Provide the [x, y] coordinate of the cell's center where the given text is located.  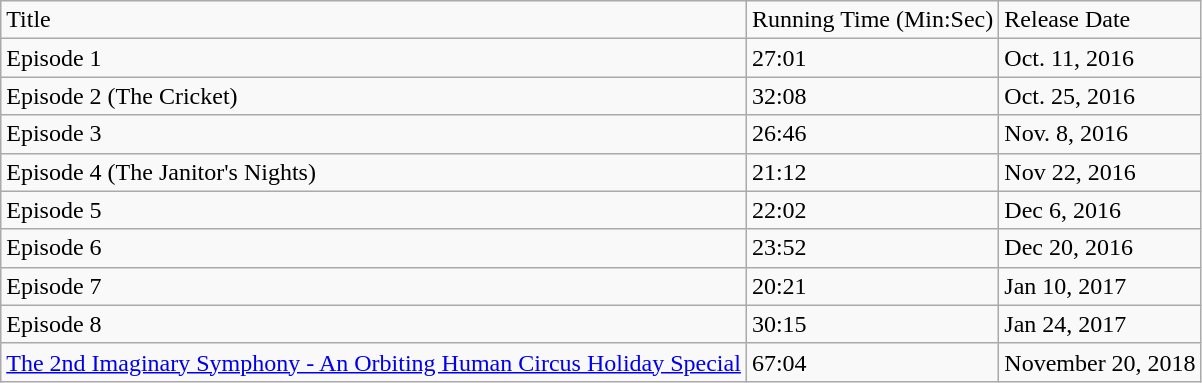
22:02 [872, 210]
Episode 1 [374, 58]
20:21 [872, 286]
Episode 3 [374, 134]
The 2nd Imaginary Symphony - An Orbiting Human Circus Holiday Special [374, 362]
67:04 [872, 362]
Jan 10, 2017 [1100, 286]
Running Time (Min:Sec) [872, 20]
Dec 20, 2016 [1100, 248]
32:08 [872, 96]
21:12 [872, 172]
Oct. 11, 2016 [1100, 58]
Episode 4 (The Janitor's Nights) [374, 172]
Episode 8 [374, 324]
Title [374, 20]
Oct. 25, 2016 [1100, 96]
Dec 6, 2016 [1100, 210]
Jan 24, 2017 [1100, 324]
27:01 [872, 58]
26:46 [872, 134]
Release Date [1100, 20]
Episode 2 (The Cricket) [374, 96]
Episode 7 [374, 286]
November 20, 2018 [1100, 362]
Episode 5 [374, 210]
Nov. 8, 2016 [1100, 134]
30:15 [872, 324]
Nov 22, 2016 [1100, 172]
Episode 6 [374, 248]
23:52 [872, 248]
